Scan for the cell matching the given text and deliver its [X, Y] coordinate at center. 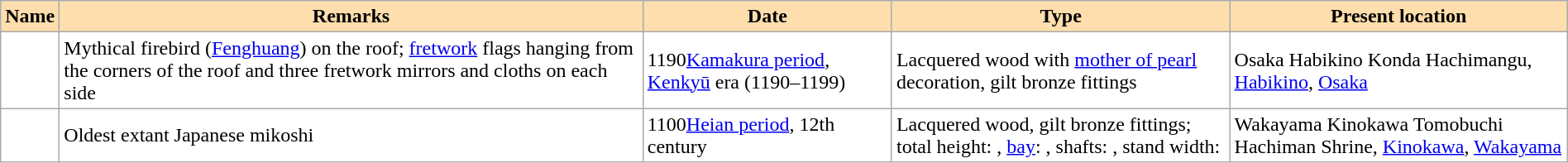
Oldest extant Japanese mikoshi [351, 136]
1100Heian period, 12th century [767, 136]
Type [1060, 17]
Remarks [351, 17]
Wakayama Kinokawa Tomobuchi Hachiman Shrine, Kinokawa, Wakayama [1398, 136]
Lacquered wood, gilt bronze fittings; total height: , bay: , shafts: , stand width: [1060, 136]
1190Kamakura period, Kenkyū era (1190–1199) [767, 70]
Lacquered wood with mother of pearl decoration, gilt bronze fittings [1060, 70]
Present location [1398, 17]
Osaka Habikino Konda Hachimangu, Habikino, Osaka [1398, 70]
Mythical firebird (Fenghuang) on the roof; fretwork flags hanging from the corners of the roof and three fretwork mirrors and cloths on each side [351, 70]
Date [767, 17]
Name [30, 17]
